Scan for the cell matching the given text and deliver its [x, y] coordinate at center. 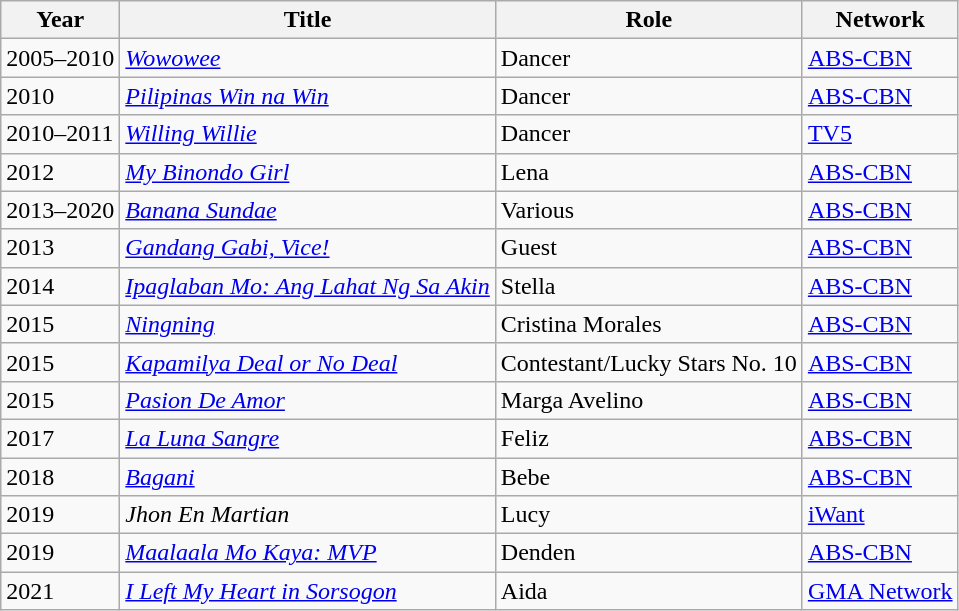
Bebe [648, 477]
2013 [60, 248]
Maalaala Mo Kaya: MVP [308, 553]
2010–2011 [60, 134]
Role [648, 20]
Contestant/Lucky Stars No. 10 [648, 362]
Lena [648, 172]
2018 [60, 477]
2021 [60, 591]
Pilipinas Win na Win [308, 96]
GMA Network [880, 591]
Ipaglaban Mo: Ang Lahat Ng Sa Akin [308, 286]
Title [308, 20]
Cristina Morales [648, 324]
Stella [648, 286]
Feliz [648, 438]
Year [60, 20]
TV5 [880, 134]
Bagani [308, 477]
Denden [648, 553]
2012 [60, 172]
Lucy [648, 515]
Aida [648, 591]
Kapamilya Deal or No Deal [308, 362]
iWant [880, 515]
2017 [60, 438]
Marga Avelino [648, 400]
Wowowee [308, 58]
Banana Sundae [308, 210]
Willing Willie [308, 134]
2014 [60, 286]
La Luna Sangre [308, 438]
Ningning [308, 324]
My Binondo Girl [308, 172]
Network [880, 20]
2010 [60, 96]
2005–2010 [60, 58]
Guest [648, 248]
Jhon En Martian [308, 515]
I Left My Heart in Sorsogon [308, 591]
Pasion De Amor [308, 400]
Gandang Gabi, Vice! [308, 248]
Various [648, 210]
2013–2020 [60, 210]
